Identify which cell holds the provided text, then report its [x, y] central coordinate. 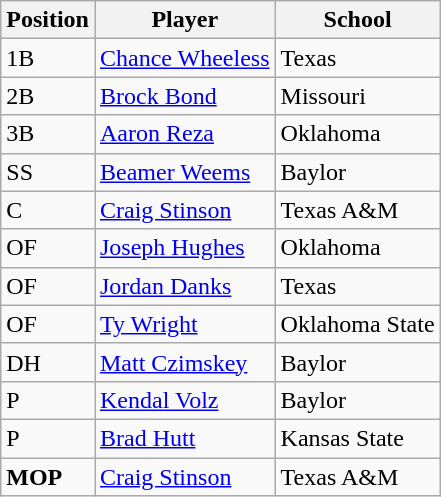
Beamer Weems [184, 172]
Kansas State [358, 438]
Brad Hutt [184, 438]
Joseph Hughes [184, 248]
2B [48, 96]
C [48, 210]
Matt Czimskey [184, 362]
1B [48, 58]
Missouri [358, 96]
Brock Bond [184, 96]
Oklahoma State [358, 324]
SS [48, 172]
Position [48, 20]
Ty Wright [184, 324]
DH [48, 362]
Aaron Reza [184, 134]
3B [48, 134]
Player [184, 20]
Chance Wheeless [184, 58]
Jordan Danks [184, 286]
MOP [48, 477]
Kendal Volz [184, 400]
School [358, 20]
